Pinpoint the cell where the given text exists, returning its [X, Y] midpoint coordinate. 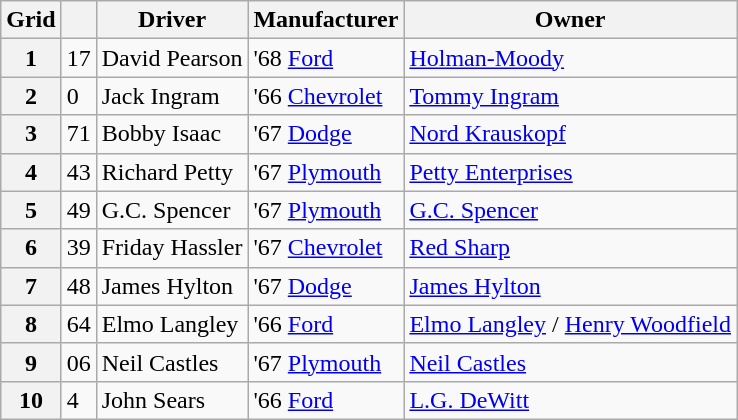
8 [31, 324]
John Sears [172, 400]
64 [78, 324]
Elmo Langley [172, 324]
Red Sharp [570, 248]
3 [31, 134]
10 [31, 400]
17 [78, 58]
49 [78, 210]
Driver [172, 20]
Bobby Isaac [172, 134]
Jack Ingram [172, 96]
L.G. DeWitt [570, 400]
06 [78, 362]
Nord Krauskopf [570, 134]
Manufacturer [326, 20]
1 [31, 58]
David Pearson [172, 58]
39 [78, 248]
'66 Chevrolet [326, 96]
'67 Chevrolet [326, 248]
Owner [570, 20]
9 [31, 362]
7 [31, 286]
71 [78, 134]
48 [78, 286]
Friday Hassler [172, 248]
Grid [31, 20]
6 [31, 248]
43 [78, 172]
Richard Petty [172, 172]
5 [31, 210]
Petty Enterprises [570, 172]
2 [31, 96]
Holman-Moody [570, 58]
Elmo Langley / Henry Woodfield [570, 324]
0 [78, 96]
Tommy Ingram [570, 96]
'68 Ford [326, 58]
